Return [X, Y] of the center of cell containing provided text 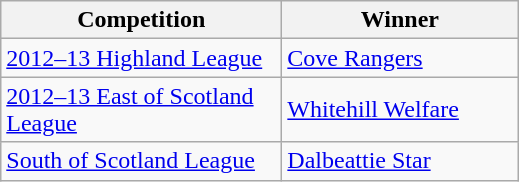
Dalbeattie Star [400, 161]
Winner [400, 20]
Whitehill Welfare [400, 110]
2012–13 Highland League [142, 58]
South of Scotland League [142, 161]
Competition [142, 20]
2012–13 East of Scotland League [142, 110]
Cove Rangers [400, 58]
